Extract the [x, y] coordinate from the center of the cell holding the provided text.  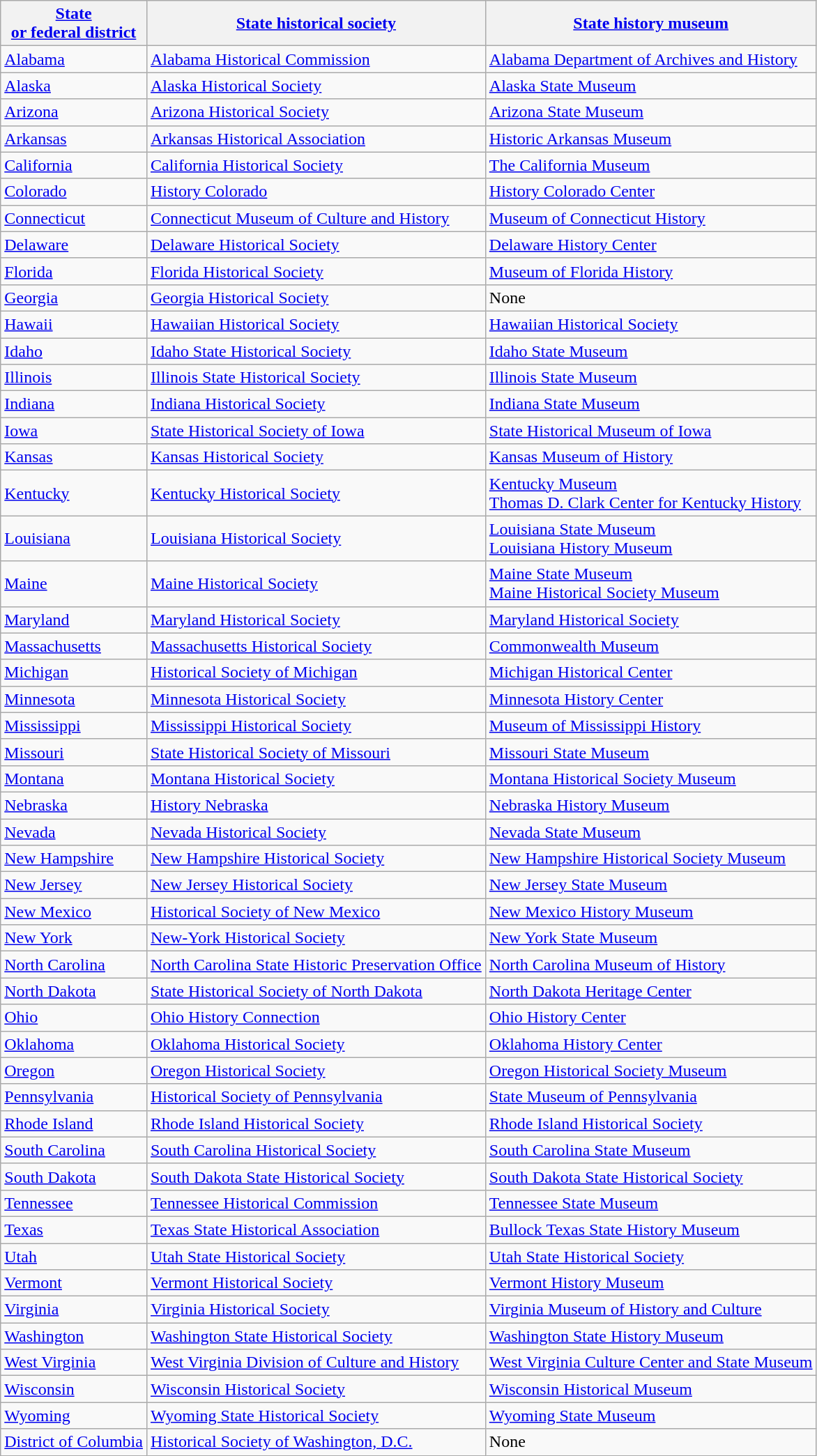
Maine State MuseumMaine Historical Society Museum [651, 584]
Wisconsin Historical Society [316, 1389]
Maryland [74, 620]
Historical Society of Washington, D.C. [316, 1442]
Vermont History Museum [651, 1283]
History Colorado Center [651, 192]
Pennsylvania [74, 1097]
Massachusetts Historical Society [316, 646]
Nebraska [74, 805]
Washington [74, 1336]
North Dakota [74, 991]
Missouri [74, 752]
Ohio [74, 1018]
Wyoming [74, 1416]
New Mexico [74, 912]
Historical Society of New Mexico [316, 912]
Commonwealth Museum [651, 646]
New Mexico History Museum [651, 912]
Oklahoma History Center [651, 1044]
California Historical Society [316, 165]
Rhode Island [74, 1124]
Historical Society of Pennsylvania [316, 1097]
Montana Historical Society Museum [651, 779]
Museum of Mississippi History [651, 726]
Alaska [74, 86]
Alaska State Museum [651, 86]
History Colorado [316, 192]
West Virginia Division of Culture and History [316, 1363]
Indiana Historical Society [316, 404]
Kansas [74, 457]
New Hampshire Historical Society Museum [651, 859]
Historical Society of Michigan [316, 673]
Arkansas Historical Association [316, 139]
Museum of Florida History [651, 271]
Oregon Historical Society [316, 1071]
Louisiana [74, 538]
State Historical Society of North Dakota [316, 991]
Georgia Historical Society [316, 298]
District of Columbia [74, 1442]
California [74, 165]
Idaho State Museum [651, 351]
Montana [74, 779]
West Virginia Culture Center and State Museum [651, 1363]
Wisconsin Historical Museum [651, 1389]
Delaware Historical Society [316, 245]
Illinois [74, 378]
Hawaii [74, 324]
Alabama Historical Commission [316, 59]
History Nebraska [316, 805]
Louisiana Historical Society [316, 538]
Maine Historical Society [316, 584]
Kentucky MuseumThomas D. Clark Center for Kentucky History [651, 493]
New Hampshire Historical Society [316, 859]
North Carolina [74, 965]
Washington State History Museum [651, 1336]
State historical society [316, 24]
Nebraska History Museum [651, 805]
State or federal district [74, 24]
Arizona State Museum [651, 112]
Tennessee State Museum [651, 1203]
Wyoming State Historical Society [316, 1416]
North Carolina State Historic Preservation Office [316, 965]
Wisconsin [74, 1389]
Nevada State Museum [651, 832]
New Hampshire [74, 859]
Ohio History Connection [316, 1018]
New Jersey Historical Society [316, 885]
Massachusetts [74, 646]
State Historical Museum of Iowa [651, 431]
South Carolina State Museum [651, 1150]
Arizona [74, 112]
Maine [74, 584]
Vermont [74, 1283]
The California Museum [651, 165]
Washington State Historical Society [316, 1336]
Michigan Historical Center [651, 673]
South Carolina Historical Society [316, 1150]
Ohio History Center [651, 1018]
Kansas Historical Society [316, 457]
Minnesota History Center [651, 699]
Florida Historical Society [316, 271]
West Virginia [74, 1363]
Mississippi [74, 726]
Tennessee Historical Commission [316, 1203]
North Carolina Museum of History [651, 965]
Colorado [74, 192]
North Dakota Heritage Center [651, 991]
Oklahoma Historical Society [316, 1044]
Kentucky [74, 493]
Alabama [74, 59]
Minnesota [74, 699]
Tennessee [74, 1203]
Montana Historical Society [316, 779]
Utah [74, 1257]
Nevada Historical Society [316, 832]
South Carolina [74, 1150]
New Jersey State Museum [651, 885]
Virginia [74, 1310]
Oregon [74, 1071]
New York [74, 938]
Wyoming State Museum [651, 1416]
Mississippi Historical Society [316, 726]
Historic Arkansas Museum [651, 139]
Alabama Department of Archives and History [651, 59]
Michigan [74, 673]
Nevada [74, 832]
New-York Historical Society [316, 938]
Idaho State Historical Society [316, 351]
Bullock Texas State History Museum [651, 1229]
Indiana [74, 404]
Virginia Museum of History and Culture [651, 1310]
New York State Museum [651, 938]
Oregon Historical Society Museum [651, 1071]
Texas State Historical Association [316, 1229]
New Jersey [74, 885]
State Museum of Pennsylvania [651, 1097]
Minnesota Historical Society [316, 699]
Illinois State Historical Society [316, 378]
Kansas Museum of History [651, 457]
Louisiana State MuseumLouisiana History Museum [651, 538]
Vermont Historical Society [316, 1283]
South Dakota [74, 1177]
State history museum [651, 24]
Idaho [74, 351]
Arkansas [74, 139]
Kentucky Historical Society [316, 493]
Alaska Historical Society [316, 86]
Indiana State Museum [651, 404]
Texas [74, 1229]
Illinois State Museum [651, 378]
Oklahoma [74, 1044]
Delaware [74, 245]
Iowa [74, 431]
Virginia Historical Society [316, 1310]
State Historical Society of Iowa [316, 431]
Connecticut Museum of Culture and History [316, 218]
Connecticut [74, 218]
Delaware History Center [651, 245]
Georgia [74, 298]
Arizona Historical Society [316, 112]
Missouri State Museum [651, 752]
Museum of Connecticut History [651, 218]
State Historical Society of Missouri [316, 752]
Florida [74, 271]
